For the text-containing cell, return its midpoint in (X, Y) coordinate format. 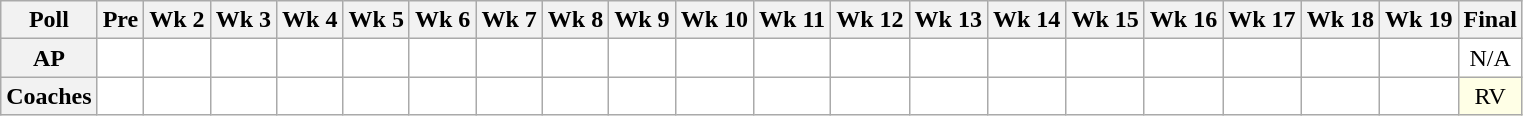
RV (1490, 96)
Wk 18 (1340, 20)
Wk 16 (1183, 20)
Wk 10 (714, 20)
Pre (120, 20)
Final (1490, 20)
Wk 9 (642, 20)
Poll (49, 20)
Wk 17 (1262, 20)
Wk 4 (310, 20)
AP (49, 58)
Wk 14 (1026, 20)
Wk 19 (1419, 20)
Wk 15 (1105, 20)
Wk 6 (442, 20)
Wk 8 (575, 20)
Wk 7 (509, 20)
N/A (1490, 58)
Wk 12 (870, 20)
Wk 3 (243, 20)
Coaches (49, 96)
Wk 11 (792, 20)
Wk 5 (376, 20)
Wk 13 (948, 20)
Wk 2 (177, 20)
